Identify which cell holds the provided text, then report its [X, Y] central coordinate. 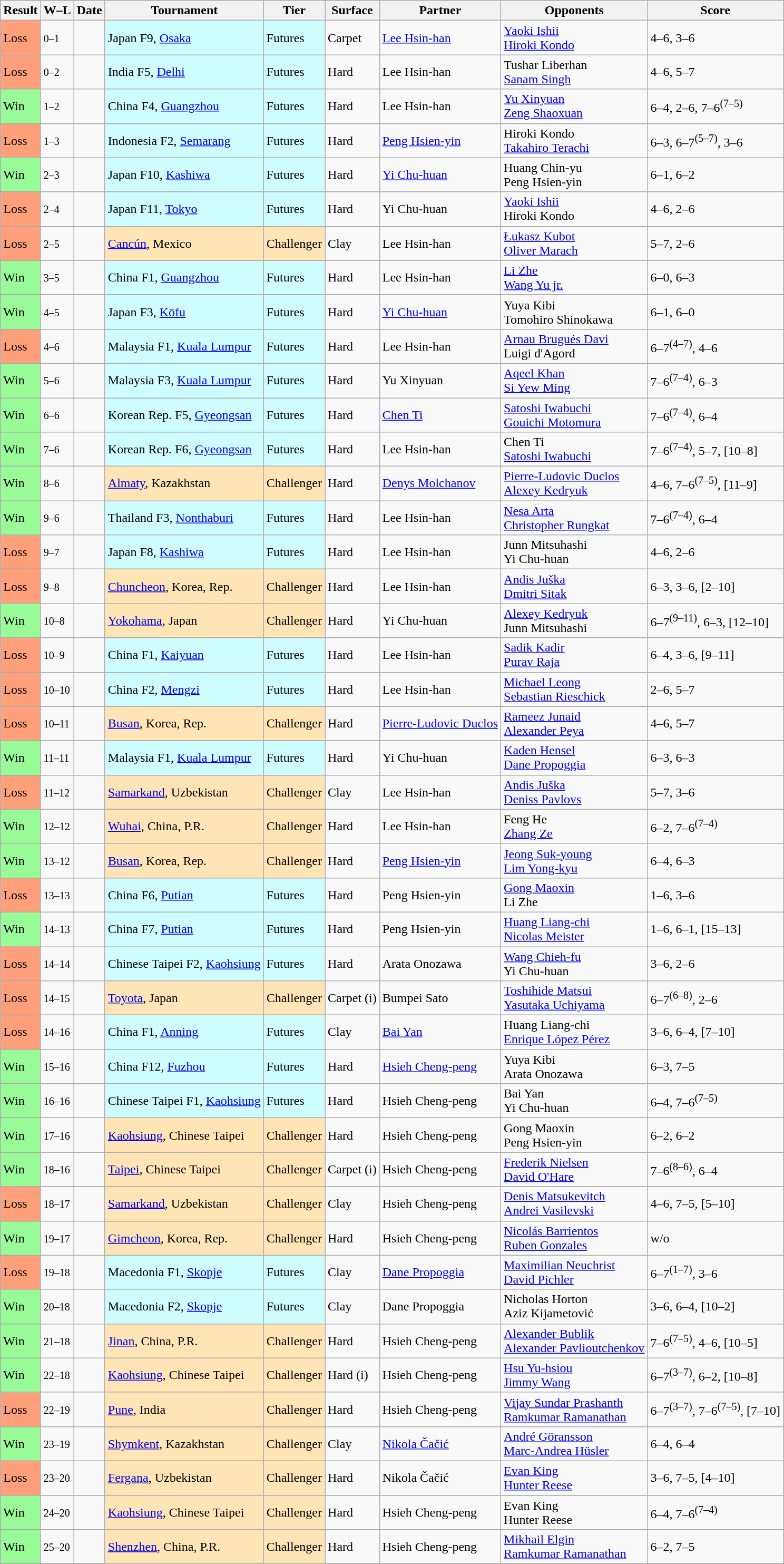
13–12 [57, 860]
6–4, 6–4 [716, 1443]
Vijay Sundar Prashanth Ramkumar Ramanathan [574, 1410]
2–6, 5–7 [716, 689]
3–6, 2–6 [716, 964]
10–8 [57, 621]
Fergana, Uzbekistan [184, 1478]
Huang Chin-yu Peng Hsien-yin [574, 175]
6–1, 6–2 [716, 175]
China F1, Guangzhou [184, 277]
14–14 [57, 964]
Chuncheon, Korea, Rep. [184, 586]
Chen Ti Satoshi Iwabuchi [574, 449]
Satoshi Iwabuchi Gouichi Motomura [574, 414]
Malaysia F3, Kuala Lumpur [184, 381]
Date [90, 11]
Yokohama, Japan [184, 621]
23–20 [57, 1478]
Maximilian Neuchrist David Pichler [574, 1272]
3–6, 6–4, [7–10] [716, 1032]
Japan F11, Tokyo [184, 209]
19–18 [57, 1272]
6–3, 6–3 [716, 758]
4–6, 3–6 [716, 38]
9–8 [57, 586]
10–11 [57, 723]
Wuhai, China, P.R. [184, 827]
Bumpei Sato [440, 998]
7–6 [57, 449]
China F1, Anning [184, 1032]
Aqeel Khan Si Yew Ming [574, 381]
Denys Molchanov [440, 484]
2–5 [57, 244]
6–4, 6–3 [716, 860]
China F7, Putian [184, 929]
Shenzhen, China, P.R. [184, 1547]
6–7(4–7), 4–6 [716, 346]
6–7(1–7), 3–6 [716, 1272]
Wang Chieh-fu Yi Chu-huan [574, 964]
2–3 [57, 175]
Denis Matsukevitch Andrei Vasilevski [574, 1204]
Hsu Yu-hsiou Jimmy Wang [574, 1375]
17–16 [57, 1135]
Huang Liang-chi Enrique López Pérez [574, 1032]
Sadik Kadir Purav Raja [574, 655]
Chen Ti [440, 414]
1–3 [57, 140]
Kaden Hensel Dane Propoggia [574, 758]
3–6, 7–5, [4–10] [716, 1478]
25–20 [57, 1547]
20–18 [57, 1306]
6–7(3–7), 7–6(7–5), [7–10] [716, 1410]
13–13 [57, 895]
8–6 [57, 484]
Hard (i) [352, 1375]
7–6(7–4), 6–3 [716, 381]
18–16 [57, 1169]
1–6, 6–1, [15–13] [716, 929]
5–7, 2–6 [716, 244]
6–2, 7–6(7–4) [716, 827]
Japan F3, Kōfu [184, 312]
6–2, 6–2 [716, 1135]
Shymkent, Kazakhstan [184, 1443]
China F1, Kaiyuan [184, 655]
Score [716, 11]
China F12, Fuzhou [184, 1067]
Nesa Arta Christopher Rungkat [574, 518]
12–12 [57, 827]
Alexey Kedryuk Junn Mitsuhashi [574, 621]
Result [21, 11]
Bai Yan [440, 1032]
Korean Rep. F6, Gyeongsan [184, 449]
Gimcheon, Korea, Rep. [184, 1238]
4–6, 7–6(7–5), [11–9] [716, 484]
Yu Xinyuan Zeng Shaoxuan [574, 106]
Gong Maoxin Li Zhe [574, 895]
Yu Xinyuan [440, 381]
Mikhail Elgin Ramkumar Ramanathan [574, 1547]
21–18 [57, 1341]
18–17 [57, 1204]
Huang Liang-chi Nicolas Meister [574, 929]
Pune, India [184, 1410]
Alexander Bublik Alexander Pavlioutchenkov [574, 1341]
0–2 [57, 72]
5–7, 3–6 [716, 792]
Łukasz Kubot Oliver Marach [574, 244]
w/o [716, 1238]
14–13 [57, 929]
1–2 [57, 106]
6–3, 3–6, [2–10] [716, 586]
11–12 [57, 792]
Japan F9, Osaka [184, 38]
Macedonia F1, Skopje [184, 1272]
Bai Yan Yi Chu-huan [574, 1101]
Feng He Zhang Ze [574, 827]
24–20 [57, 1512]
7–6(7–5), 4–6, [10–5] [716, 1341]
16–16 [57, 1101]
Arnau Brugués Davi Luigi d'Agord [574, 346]
Rameez Junaid Alexander Peya [574, 723]
Jinan, China, P.R. [184, 1341]
Carpet [352, 38]
7–6(8–6), 6–4 [716, 1169]
Andis Juška Deniss Pavlovs [574, 792]
10–9 [57, 655]
Pierre-Ludovic Duclos [440, 723]
India F5, Delhi [184, 72]
11–11 [57, 758]
6–3, 7–5 [716, 1067]
Cancún, Mexico [184, 244]
Hiroki Kondo Takahiro Terachi [574, 140]
China F2, Mengzi [184, 689]
Nicholas Horton Aziz Kijametović [574, 1306]
Japan F8, Kashiwa [184, 552]
Li Zhe Wang Yu jr. [574, 277]
6–6 [57, 414]
6–7(9–11), 6–3, [12–10] [716, 621]
Jeong Suk-young Lim Yong-kyu [574, 860]
Andis Juška Dmitri Sitak [574, 586]
Opponents [574, 11]
2–4 [57, 209]
15–16 [57, 1067]
6–4, 7–6(7–5) [716, 1101]
4–6 [57, 346]
China F6, Putian [184, 895]
Yuya Kibi Tomohiro Shinokawa [574, 312]
9–6 [57, 518]
4–5 [57, 312]
Macedonia F2, Skopje [184, 1306]
3–6, 6–4, [10–2] [716, 1306]
Pierre-Ludovic Duclos Alexey Kedryuk [574, 484]
7–6(7–4), 5–7, [10–8] [716, 449]
Chinese Taipei F2, Kaohsiung [184, 964]
Arata Onozawa [440, 964]
Taipei, Chinese Taipei [184, 1169]
19–17 [57, 1238]
Thailand F3, Nonthaburi [184, 518]
Tier [294, 11]
6–0, 6–3 [716, 277]
Almaty, Kazakhstan [184, 484]
10–10 [57, 689]
Tournament [184, 11]
14–16 [57, 1032]
Yuya Kibi Arata Onozawa [574, 1067]
6–1, 6–0 [716, 312]
4–6, 7–5, [5–10] [716, 1204]
Gong Maoxin Peng Hsien-yin [574, 1135]
9–7 [57, 552]
Indonesia F2, Semarang [184, 140]
André Göransson Marc-Andrea Hüsler [574, 1443]
3–5 [57, 277]
23–19 [57, 1443]
6–4, 3–6, [9–11] [716, 655]
Korean Rep. F5, Gyeongsan [184, 414]
6–4, 7–6(7–4) [716, 1512]
6–7(6–8), 2–6 [716, 998]
14–15 [57, 998]
Surface [352, 11]
22–19 [57, 1410]
China F4, Guangzhou [184, 106]
0–1 [57, 38]
Nicolás Barrientos Ruben Gonzales [574, 1238]
Michael Leong Sebastian Rieschick [574, 689]
Partner [440, 11]
Toshihide Matsui Yasutaka Uchiyama [574, 998]
1–6, 3–6 [716, 895]
Junn Mitsuhashi Yi Chu-huan [574, 552]
6–3, 6–7(5–7), 3–6 [716, 140]
Tushar Liberhan Sanam Singh [574, 72]
Japan F10, Kashiwa [184, 175]
W–L [57, 11]
5–6 [57, 381]
6–4, 2–6, 7–6(7–5) [716, 106]
Frederik Nielsen David O'Hare [574, 1169]
22–18 [57, 1375]
Chinese Taipei F1, Kaohsiung [184, 1101]
6–2, 7–5 [716, 1547]
6–7(3–7), 6–2, [10–8] [716, 1375]
Toyota, Japan [184, 998]
